Output the (X, Y) coordinate of the center of the cell containing the given text.  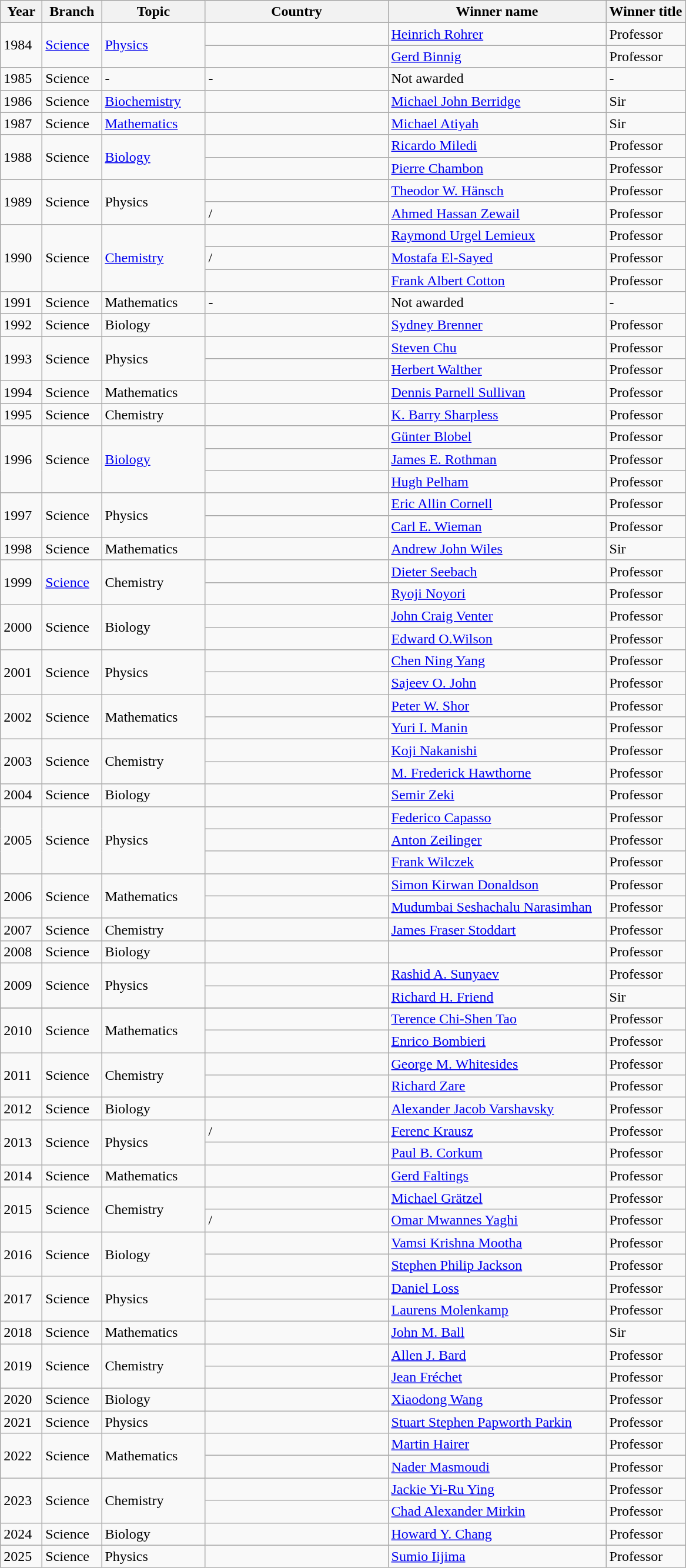
M. Frederick Hawthorne (497, 773)
Martin Hairer (497, 1444)
Steven Chu (497, 348)
Vamsi Krishna Mootha (497, 1243)
2010 (21, 1030)
1998 (21, 549)
Nader Masmoudi (497, 1467)
Frank Wilczek (497, 862)
1993 (21, 359)
2014 (21, 1176)
Xiaodong Wang (497, 1400)
Carl E. Wieman (497, 526)
Yuri I. Manin (497, 728)
2023 (21, 1500)
Michael Atiyah (497, 124)
Heinrich Rohrer (497, 34)
2016 (21, 1254)
1992 (21, 325)
Gerd Faltings (497, 1176)
Stephen Philip Jackson (497, 1265)
Eric Allin Cornell (497, 504)
Koji Nakanishi (497, 750)
1989 (21, 202)
2024 (21, 1534)
Howard Y. Chang (497, 1534)
Raymond Urgel Lemieux (497, 235)
Edward O.Wilson (497, 638)
John M. Ball (497, 1332)
Terence Chi-Shen Tao (497, 1019)
Ferenc Krausz (497, 1131)
Jean Fréchet (497, 1377)
Semir Zeki (497, 795)
Theodor W. Hänsch (497, 191)
George M. Whitesides (497, 1064)
1984 (21, 45)
1985 (21, 79)
Paul B. Corkum (497, 1153)
John Craig Venter (497, 616)
Ricardo Miledi (497, 146)
2005 (21, 840)
Mudumbai Seshachalu Narasimhan (497, 907)
Biochemistry (153, 101)
1990 (21, 258)
Jackie Yi-Ru Ying (497, 1489)
1988 (21, 157)
Hugh Pelham (497, 482)
2021 (21, 1422)
Michael Grätzel (497, 1198)
James Fraser Stoddart (497, 929)
2008 (21, 952)
K. Barry Sharpless (497, 415)
Topic (153, 12)
Herbert Walther (497, 370)
2000 (21, 627)
2007 (21, 929)
Stuart Stephen Papworth Parkin (497, 1422)
Winner title (645, 12)
1991 (21, 303)
2009 (21, 985)
Chad Alexander Mirkin (497, 1512)
2004 (21, 795)
2012 (21, 1109)
Chen Ning Yang (497, 661)
2006 (21, 896)
Simon Kirwan Donaldson (497, 885)
Mostafa El-Sayed (497, 258)
Ahmed Hassan Zewail (497, 213)
2002 (21, 717)
Frank Albert Cotton (497, 281)
2025 (21, 1556)
Sydney Brenner (497, 325)
1996 (21, 459)
Pierre Chambon (497, 168)
2015 (21, 1209)
2001 (21, 672)
1987 (21, 124)
Alexander Jacob Varshavsky (497, 1109)
Sumio Iijima (497, 1556)
2020 (21, 1400)
Dennis Parnell Sullivan (497, 392)
Laurens Molenkamp (497, 1310)
2013 (21, 1142)
Ryoji Noyori (497, 593)
2017 (21, 1299)
2011 (21, 1075)
2003 (21, 762)
Enrico Bombieri (497, 1042)
Country (296, 12)
Gerd Binnig (497, 56)
Andrew John Wiles (497, 549)
Rashid A. Sunyaev (497, 974)
Omar Mwannes Yaghi (497, 1220)
Branch (72, 12)
Year (21, 12)
Richard H. Friend (497, 997)
1994 (21, 392)
Dieter Seebach (497, 571)
Anton Zeilinger (497, 840)
Richard Zare (497, 1086)
1995 (21, 415)
Peter W. Shor (497, 706)
Sajeev O. John (497, 683)
Allen J. Bard (497, 1355)
2022 (21, 1456)
Günter Blobel (497, 437)
Daniel Loss (497, 1287)
1999 (21, 582)
Michael John Berridge (497, 101)
Winner name (497, 12)
2018 (21, 1332)
Federico Capasso (497, 818)
1997 (21, 515)
2019 (21, 1366)
1986 (21, 101)
James E. Rothman (497, 459)
